Search for the cell housing the specified text and yield its [X, Y] center coordinate. 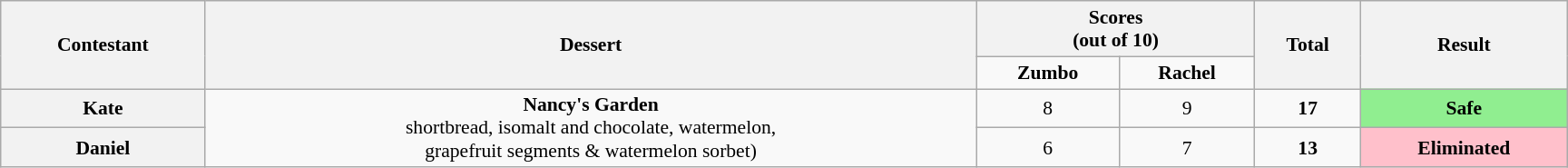
Eliminated [1464, 147]
17 [1308, 109]
Rachel [1187, 73]
Dessert [591, 45]
Scores(out of 10) [1116, 29]
Contestant [103, 45]
13 [1308, 147]
Zumbo [1047, 73]
Result [1464, 45]
Kate [103, 109]
Total [1308, 45]
6 [1047, 147]
Daniel [103, 147]
Safe [1464, 109]
8 [1047, 109]
Nancy's Garden shortbread, isomalt and chocolate, watermelon,grapefruit segments & watermelon sorbet) [591, 129]
9 [1187, 109]
7 [1187, 147]
